Return (X, Y) of the center of cell containing provided text 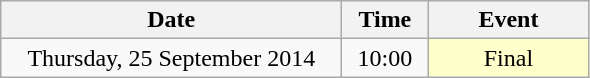
Thursday, 25 September 2014 (172, 58)
Date (172, 20)
Event (508, 20)
Final (508, 58)
10:00 (385, 58)
Time (385, 20)
